Capture the cell that displays the provided text and extract its [X, Y] central coordinate. 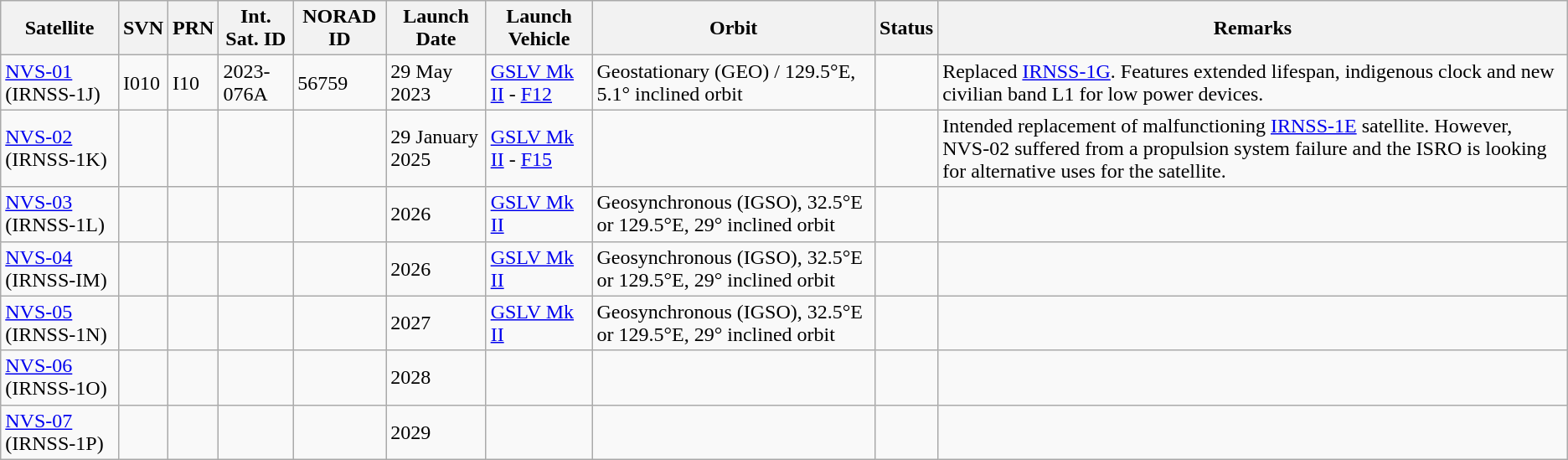
PRN [193, 28]
Launch Vehicle [539, 28]
Int. Sat. ID [256, 28]
Status [906, 28]
29 January 2025 [436, 148]
GSLV Mk II - F15 [539, 148]
NVS-05 (IRNSS-1N) [60, 323]
Remarks [1253, 28]
Orbit [734, 28]
NORAD ID [340, 28]
56759 [340, 82]
Launch Date [436, 28]
NVS-04 (IRNSS-IM) [60, 268]
NVS-07 (IRNSS-1P) [60, 432]
29 May 2023 [436, 82]
2029 [436, 432]
NVS-01 (IRNSS-1J) [60, 82]
2027 [436, 323]
2028 [436, 377]
I010 [142, 82]
Replaced IRNSS-1G. Features extended lifespan, indigenous clock and new civilian band L1 for low power devices. [1253, 82]
NVS-02 (IRNSS-1K) [60, 148]
GSLV Mk II - F12 [539, 82]
2023-076A [256, 82]
NVS-06 (IRNSS-1O) [60, 377]
Geostationary (GEO) / 129.5°E, 5.1° inclined orbit [734, 82]
Satellite [60, 28]
SVN [142, 28]
I10 [193, 82]
NVS-03 (IRNSS-1L) [60, 214]
